From the cell containing the given text, extract its center point as [X, Y] coordinate. 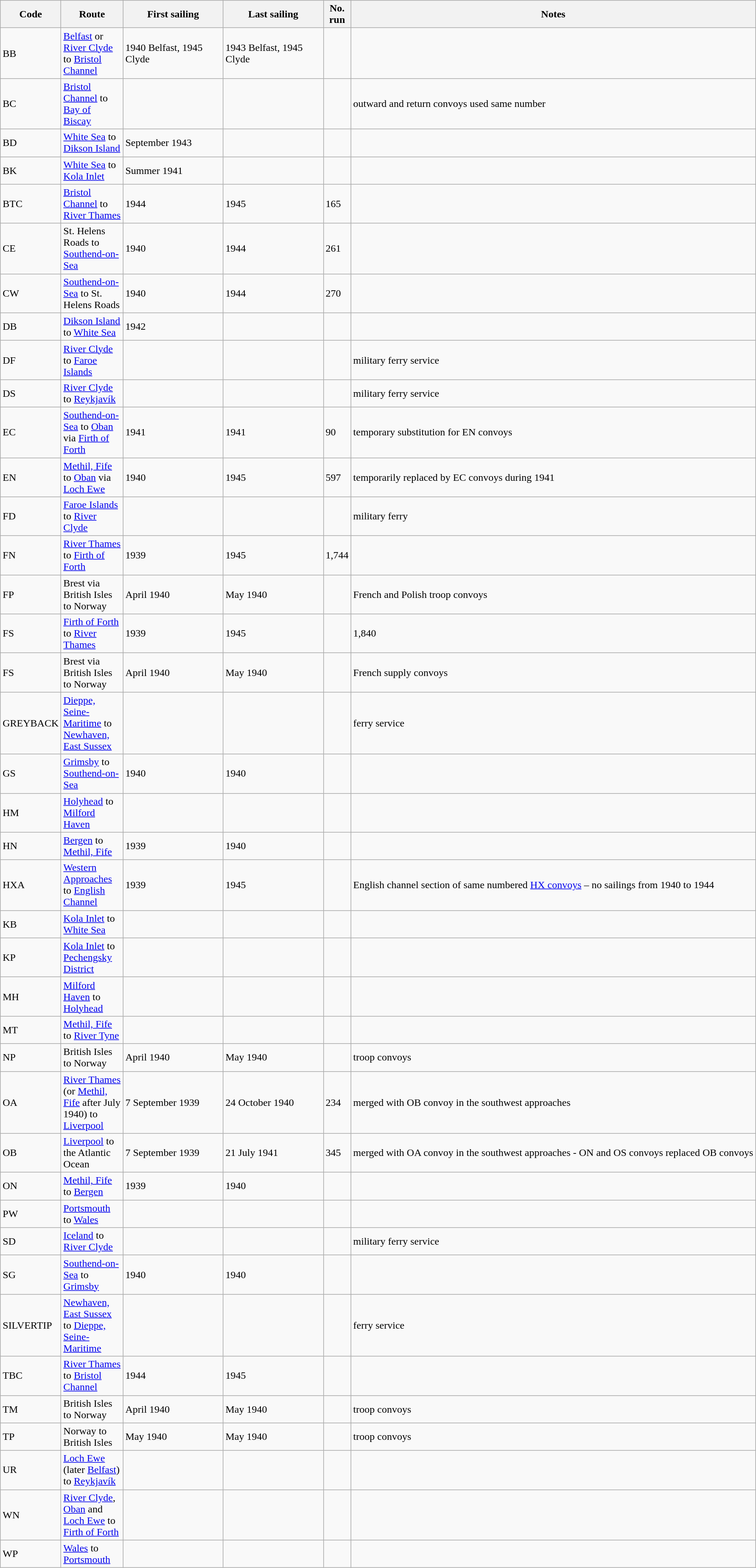
1940 Belfast, 1945 Clyde [173, 53]
Wales to Portsmouth [92, 1554]
White Sea to Kola Inlet [92, 171]
Southend-on-Sea to Grimsby [92, 1275]
temporarily replaced by EC convoys during 1941 [553, 477]
270 [337, 293]
Southend-on-Sea to Oban via Firth of Forth [92, 432]
Bristol Channel to River Thames [92, 204]
DB [31, 327]
Holyhead to Milford Haven [92, 813]
Faroe Islands to River Clyde [92, 516]
FD [31, 516]
Methil, Fife to Bergen [92, 1187]
First sailing [173, 14]
MT [31, 1029]
HM [31, 813]
261 [337, 249]
Kola Inlet to Pechengsky District [92, 957]
Code [31, 14]
345 [337, 1153]
WP [31, 1554]
White Sea to Dikson Island [92, 143]
Iceland to River Clyde [92, 1242]
River Clyde to Faroe Islands [92, 360]
1943 Belfast, 1945 Clyde [273, 53]
River Thames (or Methil, Fife after July 1940) to Liverpool [92, 1102]
Western Approaches to English Channel [92, 885]
French supply convoys [553, 673]
Belfast or River Clyde to Bristol Channel [92, 53]
SG [31, 1275]
KP [31, 957]
merged with OA convoy in the southwest approaches - ON and OS convoys replaced OB convoys [553, 1153]
Methil, Fife to River Tyne [92, 1029]
GREYBACK [31, 723]
1,840 [553, 634]
TBC [31, 1376]
NP [31, 1057]
BK [31, 171]
1942 [173, 327]
HN [31, 846]
OB [31, 1153]
Route [92, 14]
CE [31, 249]
Dieppe, Seine-Maritime to Newhaven, East Sussex [92, 723]
outward and return convoys used same number [553, 104]
FP [31, 595]
Grimsby to Southend-on-Sea [92, 774]
River Clyde, Oban and Loch Ewe to Firth of Forth [92, 1515]
Summer 1941 [173, 171]
OA [31, 1102]
military ferry [553, 516]
Loch Ewe (later Belfast) to Reykjavík [92, 1470]
Norway to British Isles [92, 1437]
BC [31, 104]
Liverpool to the Atlantic Ocean [92, 1153]
River Thames to Bristol Channel [92, 1376]
EN [31, 477]
Bergen to Methil, Fife [92, 846]
Portsmouth to Wales [92, 1214]
Last sailing [273, 14]
MH [31, 996]
St. Helens Roads to Southend-on-Sea [92, 249]
Milford Haven to Holyhead [92, 996]
Kola Inlet to White Sea [92, 924]
River Clyde to Reykjavík [92, 393]
Bristol Channel to Bay of Biscay [92, 104]
Dikson Island to White Sea [92, 327]
River Thames to Firth of Forth [92, 555]
UR [31, 1470]
CW [31, 293]
DS [31, 393]
KB [31, 924]
ON [31, 1187]
21 July 1941 [273, 1153]
EC [31, 432]
1,744 [337, 555]
BTC [31, 204]
TP [31, 1437]
PW [31, 1214]
24 October 1940 [273, 1102]
GS [31, 774]
BD [31, 143]
DF [31, 360]
165 [337, 204]
90 [337, 432]
Southend-on-Sea to St. Helens Roads [92, 293]
temporary substitution for EN convoys [553, 432]
SILVERTIP [31, 1325]
597 [337, 477]
Newhaven, East Sussex to Dieppe, Seine-Maritime [92, 1325]
WN [31, 1515]
Notes [553, 14]
HXA [31, 885]
234 [337, 1102]
merged with OB convoy in the southwest approaches [553, 1102]
TM [31, 1409]
September 1943 [173, 143]
French and Polish troop convoys [553, 595]
Firth of Forth to River Thames [92, 634]
No. run [337, 14]
FN [31, 555]
SD [31, 1242]
BB [31, 53]
Methil, Fife to Oban via Loch Ewe [92, 477]
English channel section of same numbered HX convoys – no sailings from 1940 to 1944 [553, 885]
